From the cell containing the given text, extract its center point as (x, y) coordinate. 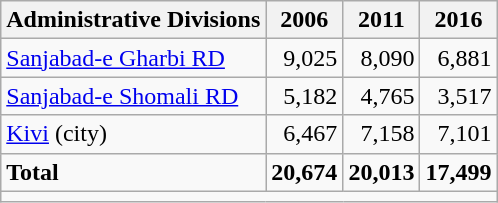
Total (134, 172)
3,517 (458, 96)
Administrative Divisions (134, 20)
Kivi (city) (134, 134)
Sanjabad-e Shomali RD (134, 96)
17,499 (458, 172)
2016 (458, 20)
2011 (382, 20)
20,013 (382, 172)
20,674 (304, 172)
6,467 (304, 134)
7,158 (382, 134)
5,182 (304, 96)
4,765 (382, 96)
9,025 (304, 58)
6,881 (458, 58)
8,090 (382, 58)
7,101 (458, 134)
2006 (304, 20)
Sanjabad-e Gharbi RD (134, 58)
